Capture the cell that displays the provided text and extract its [X, Y] central coordinate. 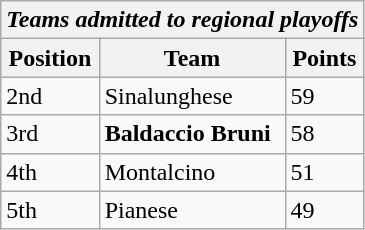
5th [50, 210]
Position [50, 58]
3rd [50, 134]
49 [324, 210]
58 [324, 134]
Teams admitted to regional playoffs [182, 20]
Pianese [192, 210]
59 [324, 96]
2nd [50, 96]
Team [192, 58]
Baldaccio Bruni [192, 134]
51 [324, 172]
Montalcino [192, 172]
4th [50, 172]
Sinalunghese [192, 96]
Points [324, 58]
